Return the [X, Y] coordinate for the center point of the cell that contains the specified text.  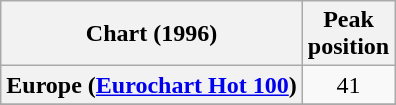
Europe (Eurochart Hot 100) [152, 85]
41 [348, 85]
Peakposition [348, 34]
Chart (1996) [152, 34]
